Capture the cell that displays the provided text and extract its [X, Y] central coordinate. 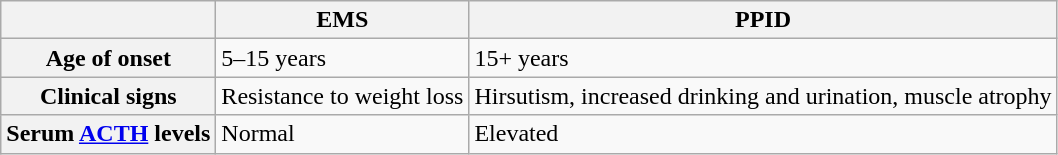
Serum ACTH levels [108, 134]
5–15 years [342, 58]
Age of onset [108, 58]
Normal [342, 134]
PPID [763, 20]
Clinical signs [108, 96]
15+ years [763, 58]
Resistance to weight loss [342, 96]
Hirsutism, increased drinking and urination, muscle atrophy [763, 96]
Elevated [763, 134]
EMS [342, 20]
